Determine the (x, y) coordinate at the center of the cell enclosing the given text.  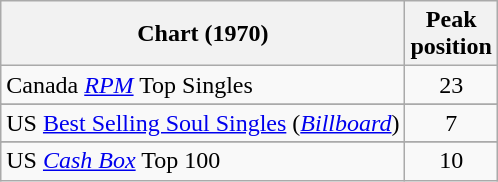
Chart (1970) (203, 34)
US Cash Box Top 100 (203, 161)
US Best Selling Soul Singles (Billboard) (203, 123)
23 (451, 85)
10 (451, 161)
Peakposition (451, 34)
7 (451, 123)
Canada RPM Top Singles (203, 85)
